For the text-containing cell, return its midpoint in [X, Y] coordinate format. 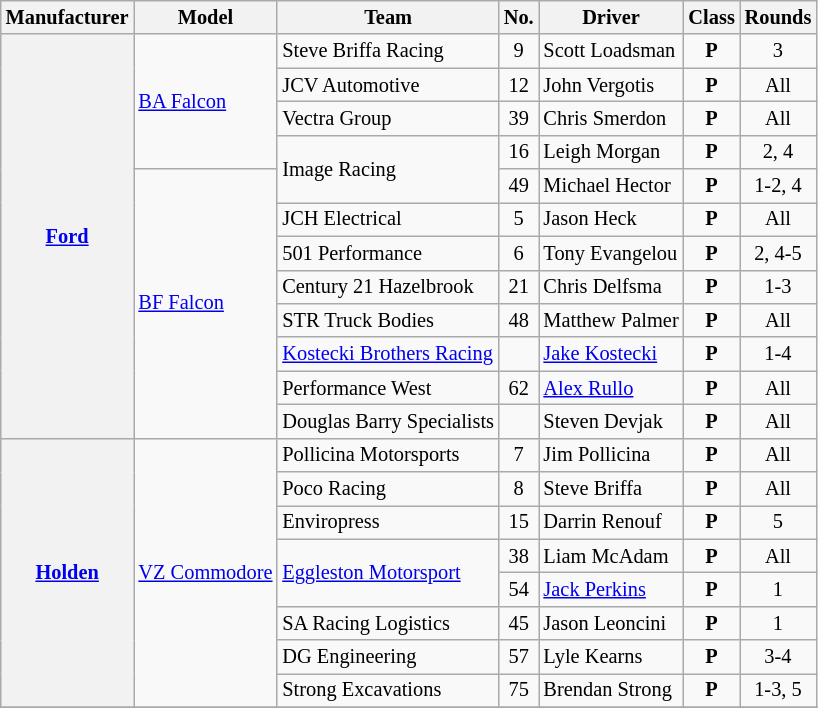
3 [778, 51]
Chris Delfsma [612, 287]
Class [712, 17]
BA Falcon [206, 102]
21 [519, 287]
JCV Automotive [388, 85]
6 [519, 253]
2, 4-5 [778, 253]
Alex Rullo [612, 388]
Tony Evangelou [612, 253]
1-3, 5 [778, 690]
Lyle Kearns [612, 657]
Steve Briffa [612, 489]
SA Racing Logistics [388, 623]
1-2, 4 [778, 186]
Holden [68, 572]
Manufacturer [68, 17]
Pollicina Motorsports [388, 455]
Image Racing [388, 168]
John Vergotis [612, 85]
No. [519, 17]
Steven Devjak [612, 421]
1-3 [778, 287]
15 [519, 522]
STR Truck Bodies [388, 320]
16 [519, 152]
JCH Electrical [388, 219]
Vectra Group [388, 118]
Rounds [778, 17]
Driver [612, 17]
38 [519, 556]
54 [519, 589]
Chris Smerdon [612, 118]
75 [519, 690]
Brendan Strong [612, 690]
Jack Perkins [612, 589]
Jim Pollicina [612, 455]
3-4 [778, 657]
Poco Racing [388, 489]
Team [388, 17]
Ford [68, 236]
Matthew Palmer [612, 320]
DG Engineering [388, 657]
Kostecki Brothers Racing [388, 354]
Jason Leoncini [612, 623]
48 [519, 320]
Enviropress [388, 522]
Jake Kostecki [612, 354]
Jason Heck [612, 219]
Darrin Renouf [612, 522]
8 [519, 489]
39 [519, 118]
Model [206, 17]
7 [519, 455]
Performance West [388, 388]
57 [519, 657]
9 [519, 51]
45 [519, 623]
62 [519, 388]
Douglas Barry Specialists [388, 421]
BF Falcon [206, 304]
VZ Commodore [206, 572]
1-4 [778, 354]
Scott Loadsman [612, 51]
Leigh Morgan [612, 152]
12 [519, 85]
501 Performance [388, 253]
2, 4 [778, 152]
Steve Briffa Racing [388, 51]
Michael Hector [612, 186]
49 [519, 186]
Eggleston Motorsport [388, 572]
Strong Excavations [388, 690]
Liam McAdam [612, 556]
Century 21 Hazelbrook [388, 287]
